Scan for the cell matching the given text and deliver its [X, Y] coordinate at center. 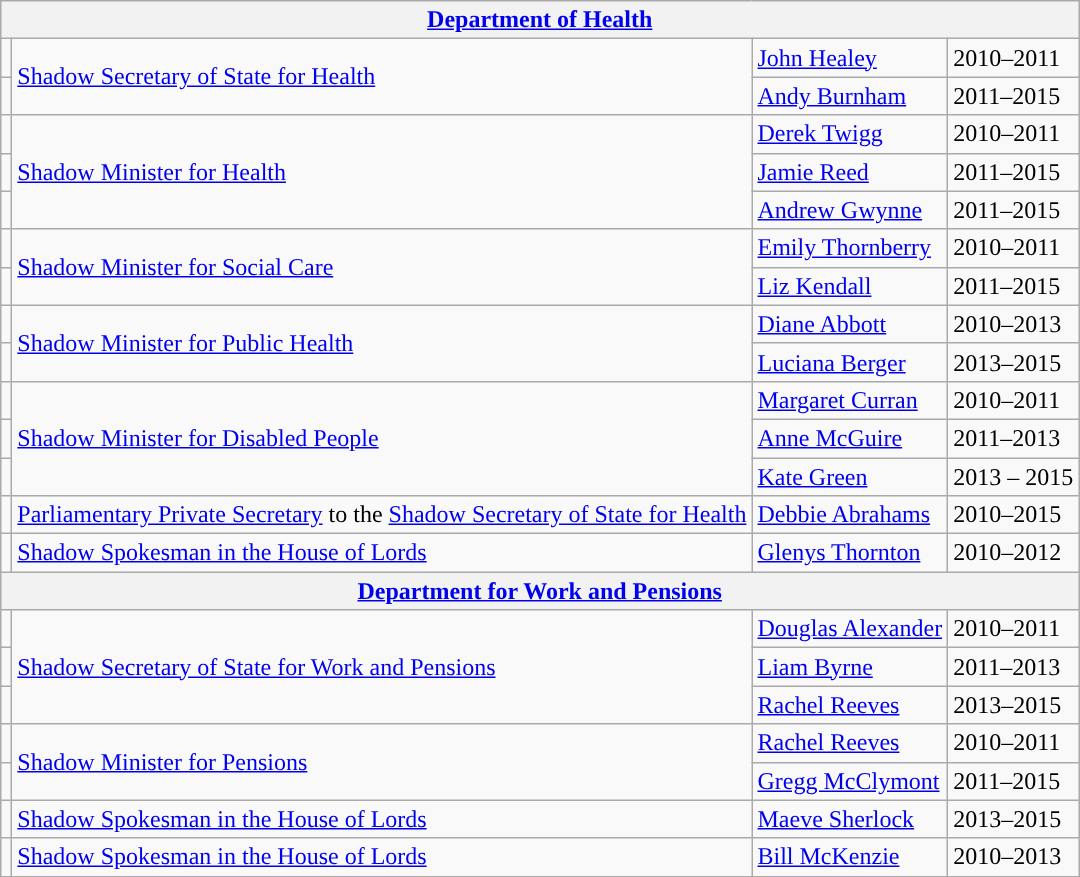
Andrew Gwynne [850, 210]
Derek Twigg [850, 134]
Shadow Secretary of State for Work and Pensions [382, 667]
Kate Green [850, 477]
Liam Byrne [850, 667]
Liz Kendall [850, 286]
Shadow Minister for Disabled People [382, 438]
John Healey [850, 58]
Douglas Alexander [850, 629]
Glenys Thornton [850, 553]
Shadow Minister for Social Care [382, 267]
Anne McGuire [850, 438]
Margaret Curran [850, 400]
Gregg McClymont [850, 781]
Shadow Minister for Public Health [382, 343]
Shadow Minister for Health [382, 172]
Bill McKenzie [850, 857]
Department for Work and Pensions [540, 591]
Andy Burnham [850, 96]
Maeve Sherlock [850, 819]
Shadow Secretary of State for Health [382, 77]
2010–2012 [1014, 553]
Diane Abbott [850, 324]
Parliamentary Private Secretary to the Shadow Secretary of State for Health [382, 515]
Debbie Abrahams [850, 515]
Jamie Reed [850, 172]
2013 – 2015 [1014, 477]
2010–2015 [1014, 515]
Emily Thornberry [850, 248]
Shadow Minister for Pensions [382, 762]
Department of Health [540, 20]
Luciana Berger [850, 362]
